Find where the given text appears and provide that cell's center as [x, y] coordinate. 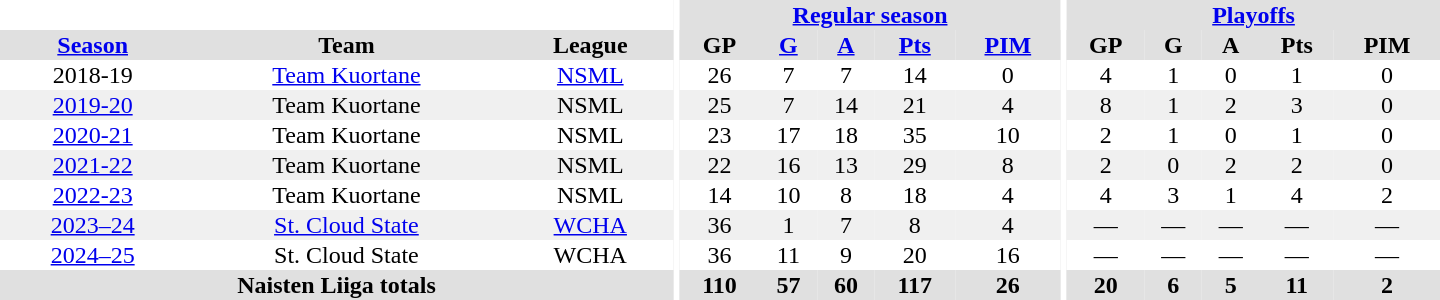
2024–25 [92, 255]
League [590, 45]
21 [915, 105]
23 [719, 135]
Regular season [870, 15]
Season [92, 45]
13 [846, 165]
2023–24 [92, 225]
57 [789, 285]
29 [915, 165]
2022-23 [92, 195]
9 [846, 255]
2019-20 [92, 105]
110 [719, 285]
Playoffs [1254, 15]
6 [1173, 285]
17 [789, 135]
60 [846, 285]
Naisten Liiga totals [336, 285]
35 [915, 135]
5 [1231, 285]
22 [719, 165]
2020-21 [92, 135]
2018-19 [92, 75]
2021-22 [92, 165]
25 [719, 105]
117 [915, 285]
Team [346, 45]
